Find where the given text appears and provide that cell's center as [x, y] coordinate. 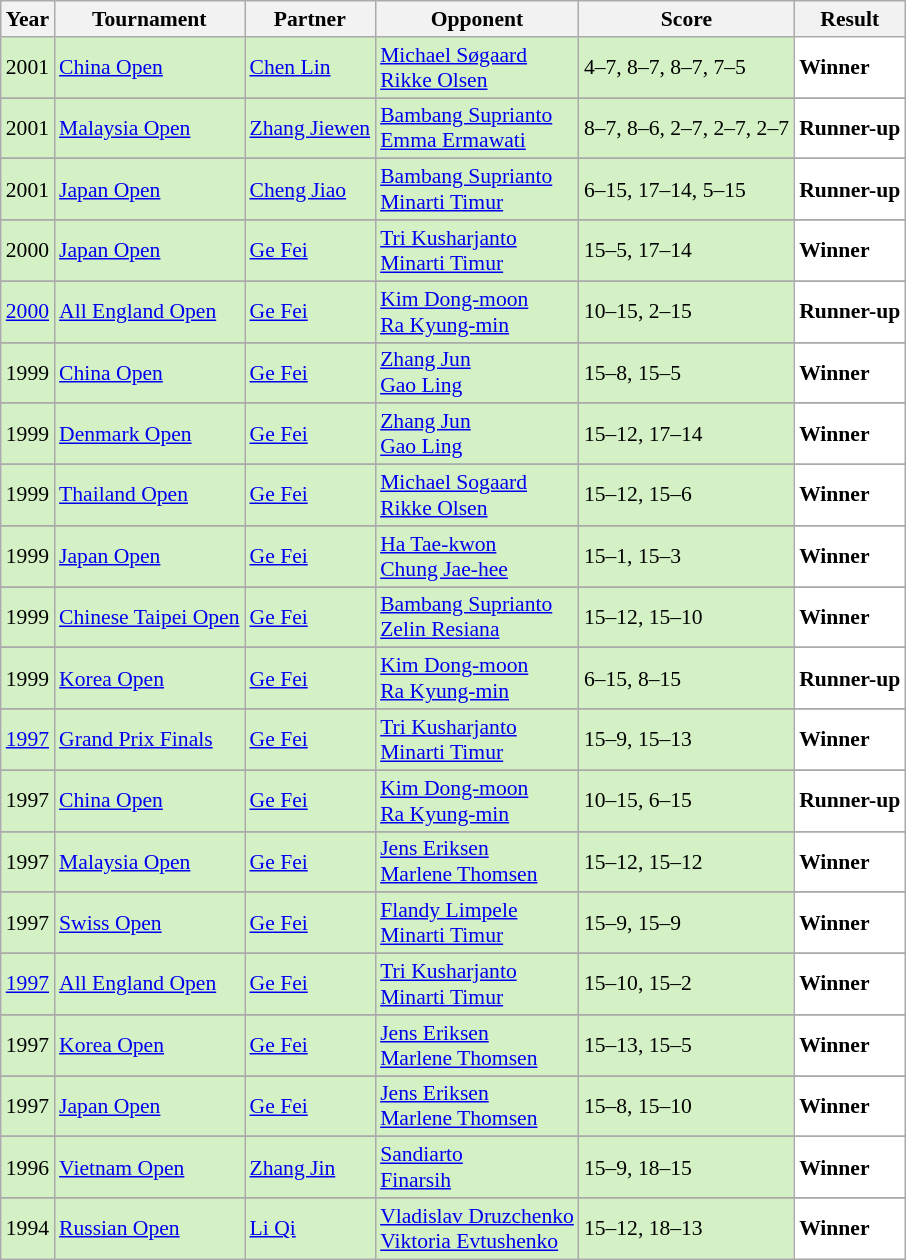
15–9, 15–9 [686, 924]
Sandiarto Finarsih [477, 1168]
Grand Prix Finals [149, 740]
Partner [310, 19]
15–13, 15–5 [686, 1046]
Vietnam Open [149, 1168]
10–15, 6–15 [686, 800]
10–15, 2–15 [686, 312]
15–8, 15–10 [686, 1106]
Chinese Taipei Open [149, 618]
15–1, 15–3 [686, 556]
Michael Sogaard Rikke Olsen [477, 496]
Swiss Open [149, 924]
6–15, 8–15 [686, 678]
15–8, 15–5 [686, 372]
15–12, 15–12 [686, 862]
Denmark Open [149, 434]
Bambang Suprianto Emma Ermawati [477, 128]
Zhang Jiewen [310, 128]
Bambang Suprianto Zelin Resiana [477, 618]
15–9, 15–13 [686, 740]
Year [28, 19]
8–7, 8–6, 2–7, 2–7, 2–7 [686, 128]
Thailand Open [149, 496]
Flandy Limpele Minarti Timur [477, 924]
6–15, 17–14, 5–15 [686, 190]
Chen Lin [310, 68]
15–9, 18–15 [686, 1168]
Ha Tae-kwon Chung Jae-hee [477, 556]
15–12, 18–13 [686, 1228]
15–12, 15–6 [686, 496]
Bambang Suprianto Minarti Timur [477, 190]
Opponent [477, 19]
Zhang Jin [310, 1168]
4–7, 8–7, 8–7, 7–5 [686, 68]
15–12, 17–14 [686, 434]
15–10, 15–2 [686, 984]
Li Qi [310, 1228]
15–12, 15–10 [686, 618]
Score [686, 19]
1996 [28, 1168]
Vladislav Druzchenko Viktoria Evtushenko [477, 1228]
Result [850, 19]
1994 [28, 1228]
Tournament [149, 19]
Russian Open [149, 1228]
15–5, 17–14 [686, 250]
Cheng Jiao [310, 190]
Michael Søgaard Rikke Olsen [477, 68]
